Return the (X, Y) coordinate for the center point of the cell that contains the specified text.  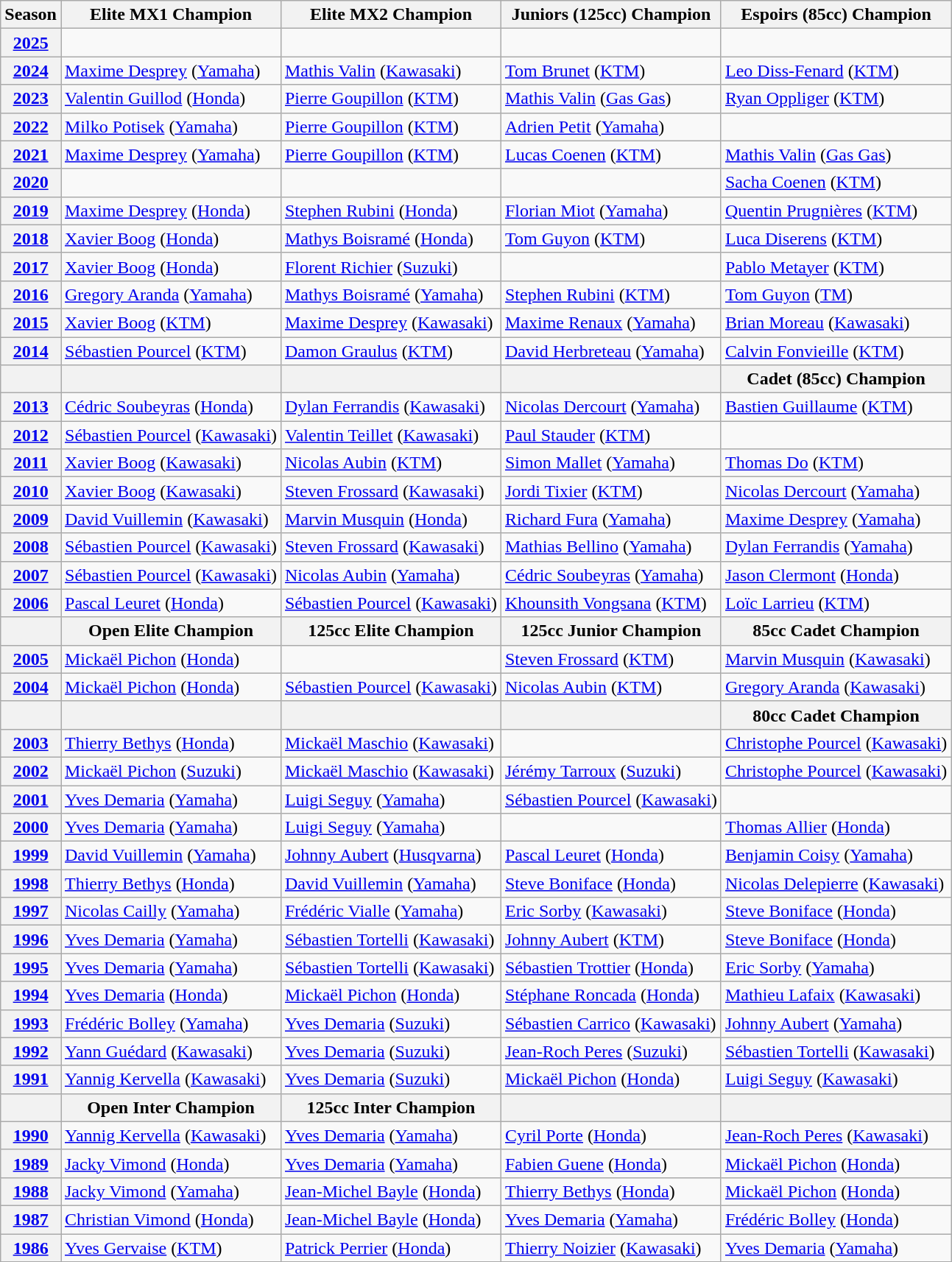
1989 (31, 1163)
Richard Fura (Yamaha) (611, 519)
Sébastien Pourcel (KTM) (171, 351)
Yves Demaria (Honda) (171, 995)
Loïc Larrieu (KTM) (836, 603)
Ryan Oppliger (KTM) (836, 99)
1997 (31, 912)
2013 (31, 407)
1991 (31, 1079)
Marvin Musquin (Kawasaki) (836, 659)
Milko Potisek (Yamaha) (171, 127)
Mathias Bellino (Yamaha) (611, 547)
85cc Cadet Champion (836, 631)
Thomas Allier (Honda) (836, 828)
Jason Clermont (Honda) (836, 575)
Luigi Seguy (Kawasaki) (836, 1079)
2019 (31, 211)
1996 (31, 940)
2002 (31, 771)
Dylan Ferrandis (Kawasaki) (390, 407)
Valentin Guillod (Honda) (171, 99)
Quentin Prugnières (KTM) (836, 211)
2010 (31, 491)
1995 (31, 967)
2003 (31, 743)
2021 (31, 155)
125cc Elite Champion (390, 631)
Jean-Roch Peres (Suzuki) (611, 1051)
Cyril Porte (Honda) (611, 1135)
2007 (31, 575)
Bastien Guillaume (KTM) (836, 407)
Nicolas Cailly (Yamaha) (171, 912)
Elite MX1 Champion (171, 15)
2015 (31, 322)
Mathys Boisramé (Yamaha) (390, 295)
David Herbreteau (Yamaha) (611, 351)
Open Inter Champion (171, 1107)
Nicolas Delepierre (Kawasaki) (836, 884)
2020 (31, 183)
Leo Diss-Fenard (KTM) (836, 71)
Season (31, 15)
2004 (31, 687)
1988 (31, 1191)
2025 (31, 43)
Jacky Vimond (Honda) (171, 1163)
Pablo Metayer (KTM) (836, 267)
2008 (31, 547)
Paul Stauder (KTM) (611, 435)
Jacky Vimond (Yamaha) (171, 1191)
Florent Richier (Suzuki) (390, 267)
Khounsith Vongsana (KTM) (611, 603)
Mathieu Lafaix (Kawasaki) (836, 995)
Frédéric Vialle (Yamaha) (390, 912)
Christian Vimond (Honda) (171, 1219)
Luca Diserens (KTM) (836, 239)
Johnny Aubert (Yamaha) (836, 1023)
Frédéric Bolley (Yamaha) (171, 1023)
Brian Moreau (Kawasaki) (836, 322)
1993 (31, 1023)
Eric Sorby (Kawasaki) (611, 912)
Open Elite Champion (171, 631)
Cédric Soubeyras (Honda) (171, 407)
Espoirs (85cc) Champion (836, 15)
2006 (31, 603)
Benjamin Coisy (Yamaha) (836, 856)
1990 (31, 1135)
2014 (31, 351)
2023 (31, 99)
Dylan Ferrandis (Yamaha) (836, 547)
Florian Miot (Yamaha) (611, 211)
Stephen Rubini (KTM) (611, 295)
Johnny Aubert (KTM) (611, 940)
2001 (31, 799)
Simon Mallet (Yamaha) (611, 463)
2022 (31, 127)
Valentin Teillet (Kawasaki) (390, 435)
Mathys Boisramé (Honda) (390, 239)
Gregory Aranda (Kawasaki) (836, 687)
Johnny Aubert (Husqvarna) (390, 856)
2012 (31, 435)
Tom Guyon (TM) (836, 295)
2009 (31, 519)
125cc Inter Champion (390, 1107)
Fabien Guene (Honda) (611, 1163)
Maxime Renaux (Yamaha) (611, 322)
Nicolas Aubin (Yamaha) (390, 575)
Sacha Coenen (KTM) (836, 183)
Lucas Coenen (KTM) (611, 155)
Jean-Roch Peres (Kawasaki) (836, 1135)
Mathis Valin (Kawasaki) (390, 71)
Yves Gervaise (KTM) (171, 1248)
Stéphane Roncada (Honda) (611, 995)
Stephen Rubini (Honda) (390, 211)
Jérémy Tarroux (Suzuki) (611, 771)
1986 (31, 1248)
Sébastien Carrico (Kawasaki) (611, 1023)
2005 (31, 659)
Steven Frossard (KTM) (611, 659)
1992 (31, 1051)
Maxime Desprey (Honda) (171, 211)
1994 (31, 995)
Marvin Musquin (Honda) (390, 519)
Tom Guyon (KTM) (611, 239)
2011 (31, 463)
Juniors (125cc) Champion (611, 15)
Frédéric Bolley (Honda) (836, 1219)
David Vuillemin (Kawasaki) (171, 519)
Patrick Perrier (Honda) (390, 1248)
Tom Brunet (KTM) (611, 71)
2018 (31, 239)
Xavier Boog (KTM) (171, 322)
Cadet (85cc) Champion (836, 379)
Adrien Petit (Yamaha) (611, 127)
1999 (31, 856)
125cc Junior Champion (611, 631)
2016 (31, 295)
Eric Sorby (Yamaha) (836, 967)
Sébastien Trottier (Honda) (611, 967)
Elite MX2 Champion (390, 15)
1987 (31, 1219)
Thierry Noizier (Kawasaki) (611, 1248)
1998 (31, 884)
Damon Graulus (KTM) (390, 351)
Cédric Soubeyras (Yamaha) (611, 575)
2024 (31, 71)
2017 (31, 267)
Jordi Tixier (KTM) (611, 491)
Maxime Desprey (Kawasaki) (390, 322)
80cc Cadet Champion (836, 715)
Calvin Fonvieille (KTM) (836, 351)
2000 (31, 828)
Yann Guédard (Kawasaki) (171, 1051)
Thomas Do (KTM) (836, 463)
Mickaël Pichon (Suzuki) (171, 771)
Gregory Aranda (Yamaha) (171, 295)
